From the cell containing the given text, extract its center point as (x, y) coordinate. 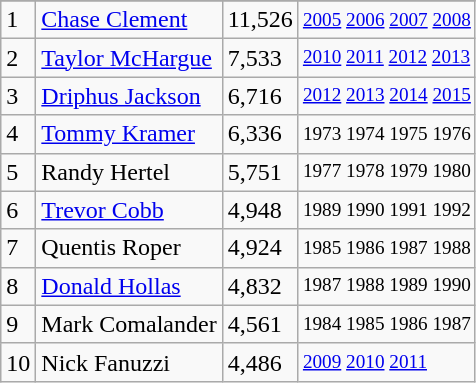
Mark Comalander (129, 324)
Randy Hertel (129, 172)
4,486 (260, 362)
1973 1974 1975 1976 (386, 134)
Chase Clement (129, 20)
1989 1990 1991 1992 (386, 210)
1985 1986 1987 1988 (386, 248)
7,533 (260, 58)
3 (18, 96)
7 (18, 248)
1984 1985 1986 1987 (386, 324)
6,336 (260, 134)
Quentis Roper (129, 248)
4 (18, 134)
Driphus Jackson (129, 96)
2005 2006 2007 2008 (386, 20)
4,948 (260, 210)
6,716 (260, 96)
8 (18, 286)
Nick Fanuzzi (129, 362)
9 (18, 324)
11,526 (260, 20)
Taylor McHargue (129, 58)
4,561 (260, 324)
5 (18, 172)
2012 2013 2014 2015 (386, 96)
Tommy Kramer (129, 134)
4,832 (260, 286)
Donald Hollas (129, 286)
2010 2011 2012 2013 (386, 58)
Trevor Cobb (129, 210)
1 (18, 20)
2 (18, 58)
1987 1988 1989 1990 (386, 286)
1977 1978 1979 1980 (386, 172)
2009 2010 2011 (386, 362)
10 (18, 362)
6 (18, 210)
5,751 (260, 172)
4,924 (260, 248)
